Provide the [x, y] coordinate of the cell's center where the given text is located.  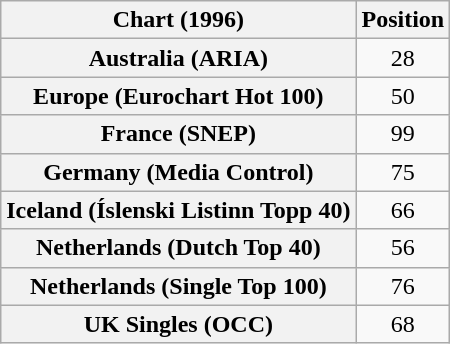
UK Singles (OCC) [178, 324]
Europe (Eurochart Hot 100) [178, 96]
28 [403, 58]
75 [403, 172]
68 [403, 324]
66 [403, 210]
Australia (ARIA) [178, 58]
56 [403, 248]
France (SNEP) [178, 134]
Netherlands (Single Top 100) [178, 286]
99 [403, 134]
76 [403, 286]
Iceland (Íslenski Listinn Topp 40) [178, 210]
Netherlands (Dutch Top 40) [178, 248]
Position [403, 20]
Germany (Media Control) [178, 172]
50 [403, 96]
Chart (1996) [178, 20]
